Search for the cell housing the specified text and yield its [x, y] center coordinate. 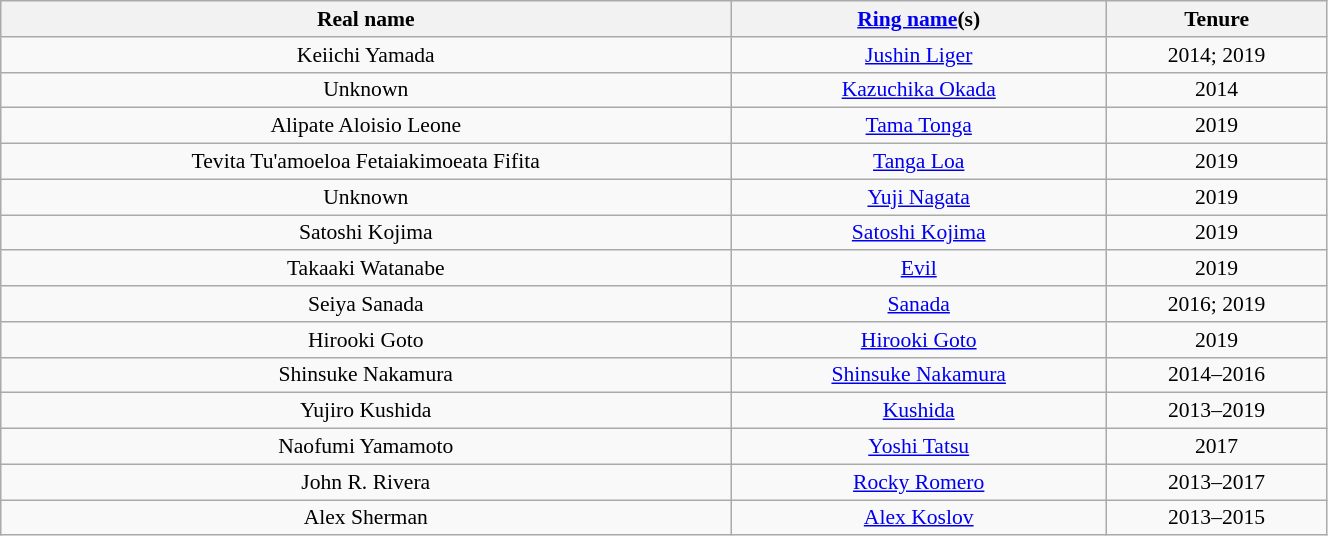
Tevita Tu'amoeloa Fetaiakimoeata Fifita [366, 162]
Tanga Loa [919, 162]
Sanada [919, 304]
Alipate Aloisio Leone [366, 126]
Tenure [1217, 19]
Rocky Romero [919, 482]
Real name [366, 19]
Seiya Sanada [366, 304]
Yoshi Tatsu [919, 447]
Kazuchika Okada [919, 90]
Ring name(s) [919, 19]
2013–2017 [1217, 482]
Naofumi Yamamoto [366, 447]
Alex Koslov [919, 518]
2017 [1217, 447]
Kushida [919, 411]
Jushin Liger [919, 55]
Yujiro Kushida [366, 411]
Takaaki Watanabe [366, 269]
2014 [1217, 90]
Evil [919, 269]
Keiichi Yamada [366, 55]
2013–2019 [1217, 411]
Yuji Nagata [919, 197]
2014; 2019 [1217, 55]
2014–2016 [1217, 375]
2013–2015 [1217, 518]
Alex Sherman [366, 518]
2016; 2019 [1217, 304]
John R. Rivera [366, 482]
Tama Tonga [919, 126]
